Return (X, Y) of the center of cell containing provided text 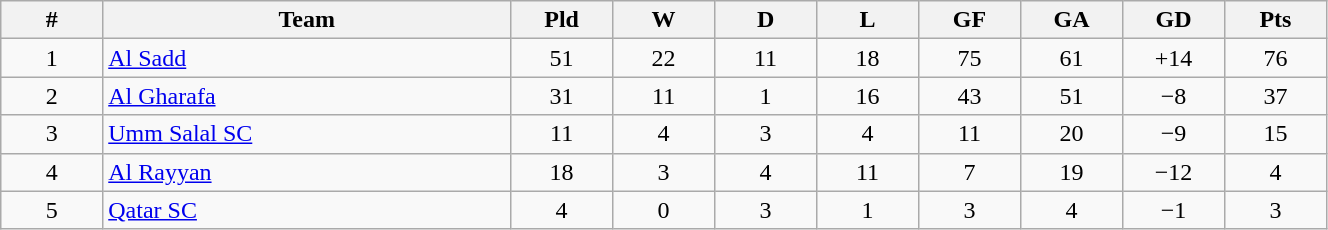
20 (1072, 134)
Al Sadd (307, 58)
Umm Salal SC (307, 134)
15 (1275, 134)
75 (970, 58)
W (664, 20)
L (868, 20)
# (52, 20)
31 (562, 96)
43 (970, 96)
Team (307, 20)
0 (664, 210)
5 (52, 210)
61 (1072, 58)
76 (1275, 58)
−12 (1173, 172)
Al Gharafa (307, 96)
+14 (1173, 58)
−8 (1173, 96)
2 (52, 96)
Al Rayyan (307, 172)
−1 (1173, 210)
19 (1072, 172)
7 (970, 172)
GF (970, 20)
GD (1173, 20)
22 (664, 58)
GA (1072, 20)
Pts (1275, 20)
D (766, 20)
16 (868, 96)
37 (1275, 96)
−9 (1173, 134)
Pld (562, 20)
Qatar SC (307, 210)
